Determine the (X, Y) coordinate at the center of the cell enclosing the given text.  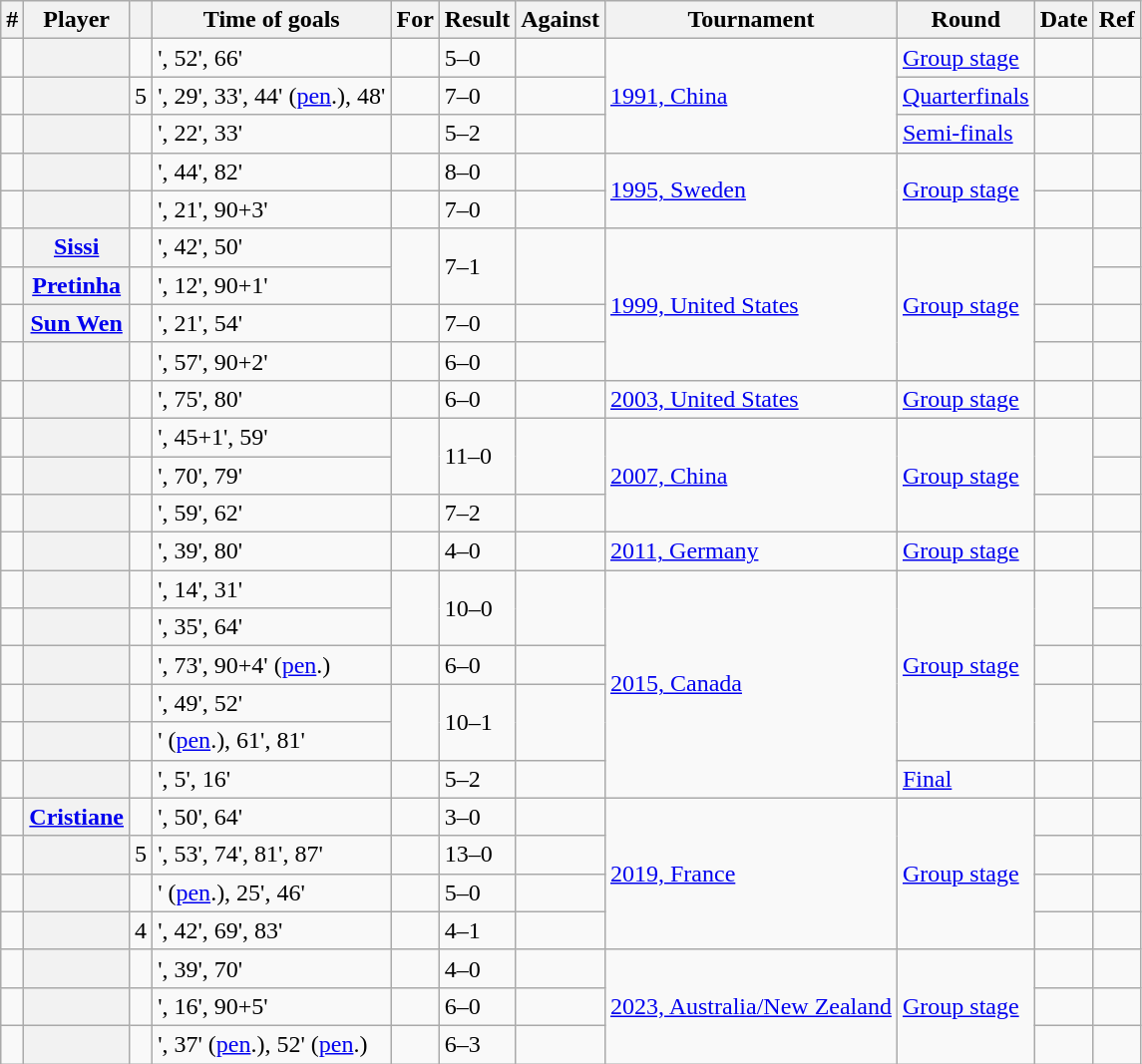
', 5', 16' (271, 779)
', 14', 31' (271, 589)
' (pen.), 61', 81' (271, 741)
11–0 (477, 456)
', 42', 69', 83' (271, 930)
', 35', 64' (271, 627)
4–1 (477, 930)
8–0 (477, 172)
Final (965, 779)
10–1 (477, 722)
2019, France (750, 874)
Pretinha (77, 285)
Time of goals (271, 20)
1999, United States (750, 304)
4 (142, 930)
Quarterfinals (965, 96)
', 53', 74', 81', 87' (271, 855)
3–0 (477, 817)
Player (77, 20)
Result (477, 20)
', 21', 54' (271, 323)
', 39', 70' (271, 968)
For (415, 20)
2007, China (750, 475)
Sissi (77, 247)
', 16', 90+5' (271, 1006)
', 57', 90+2' (271, 361)
', 12', 90+1' (271, 285)
6–3 (477, 1044)
', 45+1', 59' (271, 437)
13–0 (477, 855)
', 59', 62' (271, 514)
', 44', 82' (271, 172)
', 50', 64' (271, 817)
10–0 (477, 608)
Round (965, 20)
Date (1063, 20)
', 42', 50' (271, 247)
', 22', 33' (271, 134)
7–1 (477, 266)
Sun Wen (77, 323)
7–2 (477, 514)
Against (561, 20)
', 75', 80' (271, 399)
', 37' (pen.), 52' (pen.) (271, 1044)
2003, United States (750, 399)
', 21', 90+3' (271, 209)
', 73', 90+4' (pen.) (271, 665)
2015, Canada (750, 684)
', 49', 52' (271, 703)
', 70', 79' (271, 476)
Semi-finals (965, 134)
', 39', 80' (271, 551)
2023, Australia/New Zealand (750, 1006)
Ref (1117, 20)
# (12, 20)
Cristiane (77, 817)
Tournament (750, 20)
2011, Germany (750, 551)
1991, China (750, 96)
' (pen.), 25', 46' (271, 892)
', 29', 33', 44' (pen.), 48' (271, 96)
', 52', 66' (271, 58)
1995, Sweden (750, 190)
